Determine the [x, y] coordinate at the center of the cell enclosing the given text.  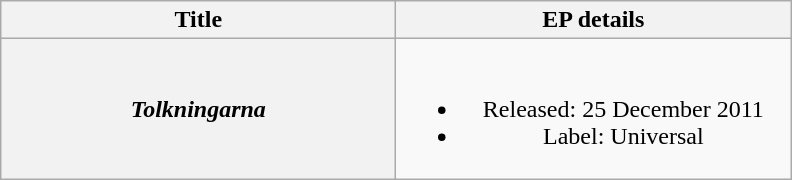
Tolkningarna [198, 109]
EP details [594, 20]
Released: 25 December 2011Label: Universal [594, 109]
Title [198, 20]
